For the text-containing cell, return its midpoint in (X, Y) coordinate format. 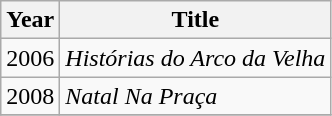
Year (30, 20)
Natal Na Praça (196, 96)
Title (196, 20)
2008 (30, 96)
2006 (30, 58)
Histórias do Arco da Velha (196, 58)
